Detect which cell encompasses the target text, then output its (x, y) center coordinate. 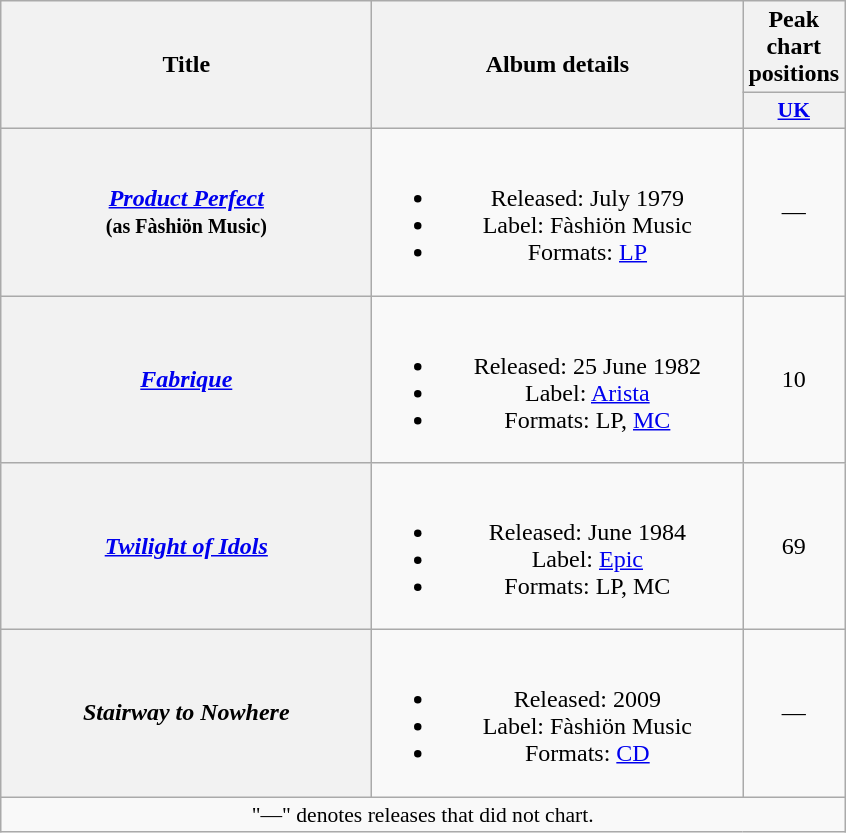
10 (794, 380)
Album details (558, 65)
Released: July 1979Label: Fàshiön MusicFormats: LP (558, 212)
Released: 2009Label: Fàshiön MusicFormats: CD (558, 714)
UK (794, 111)
Peak chart positions (794, 47)
Released: 25 June 1982Label: AristaFormats: LP, MC (558, 380)
Twilight of Idols (186, 546)
Product Perfect(as Fàshiön Music) (186, 212)
Title (186, 65)
Stairway to Nowhere (186, 714)
Fabrique (186, 380)
Released: June 1984Label: EpicFormats: LP, MC (558, 546)
"—" denotes releases that did not chart. (423, 815)
69 (794, 546)
